Scan for the cell matching the given text and deliver its [X, Y] coordinate at center. 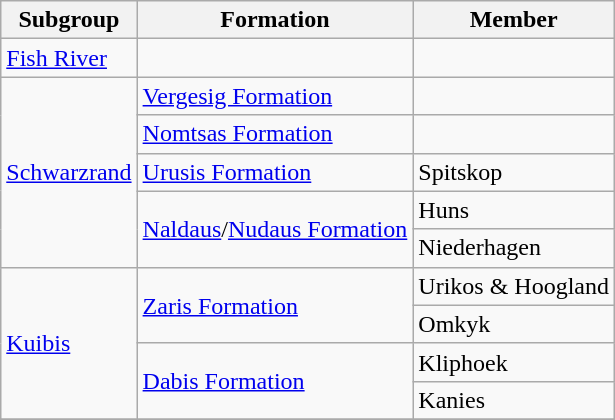
Kuibis [69, 343]
Kanies [514, 400]
Kliphoek [514, 362]
Urusis Formation [275, 172]
Urikos & Hoogland [514, 286]
Vergesig Formation [275, 96]
Naldaus/Nudaus Formation [275, 229]
Niederhagen [514, 248]
Nomtsas Formation [275, 134]
Huns [514, 210]
Formation [275, 20]
Zaris Formation [275, 305]
Omkyk [514, 324]
Schwarzrand [69, 172]
Dabis Formation [275, 381]
Subgroup [69, 20]
Spitskop [514, 172]
Member [514, 20]
Fish River [69, 58]
